For the text-containing cell, return its midpoint in (x, y) coordinate format. 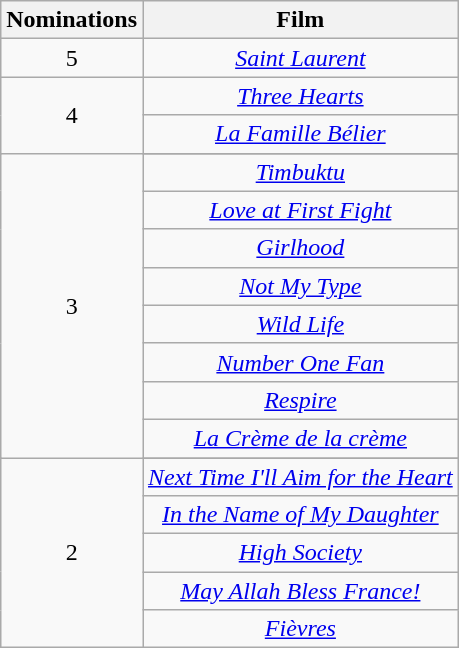
La Famille Bélier (300, 134)
Nominations (72, 20)
Saint Laurent (300, 58)
Three Hearts (300, 96)
3 (72, 305)
Next Time I'll Aim for the Heart (300, 477)
High Society (300, 553)
Love at First Fight (300, 210)
Not My Type (300, 286)
Fièvres (300, 629)
Respire (300, 400)
May Allah Bless France! (300, 591)
Timbuktu (300, 172)
Number One Fan (300, 362)
Film (300, 20)
In the Name of My Daughter (300, 515)
2 (72, 553)
5 (72, 58)
4 (72, 115)
Girlhood (300, 248)
La Crème de la crème (300, 438)
Wild Life (300, 324)
